Output the (X, Y) coordinate of the center of the cell containing the given text.  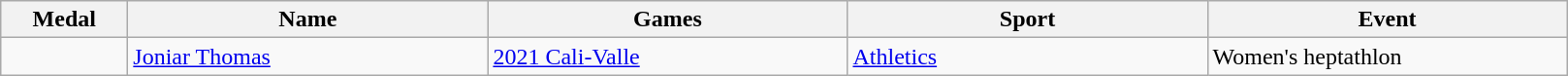
2021 Cali-Valle (667, 57)
Women's heptathlon (1387, 57)
Athletics (1028, 57)
Joniar Thomas (308, 57)
Event (1387, 19)
Medal (64, 19)
Name (308, 19)
Sport (1028, 19)
Games (667, 19)
